Provide the [X, Y] coordinate of the cell's center where the given text is located.  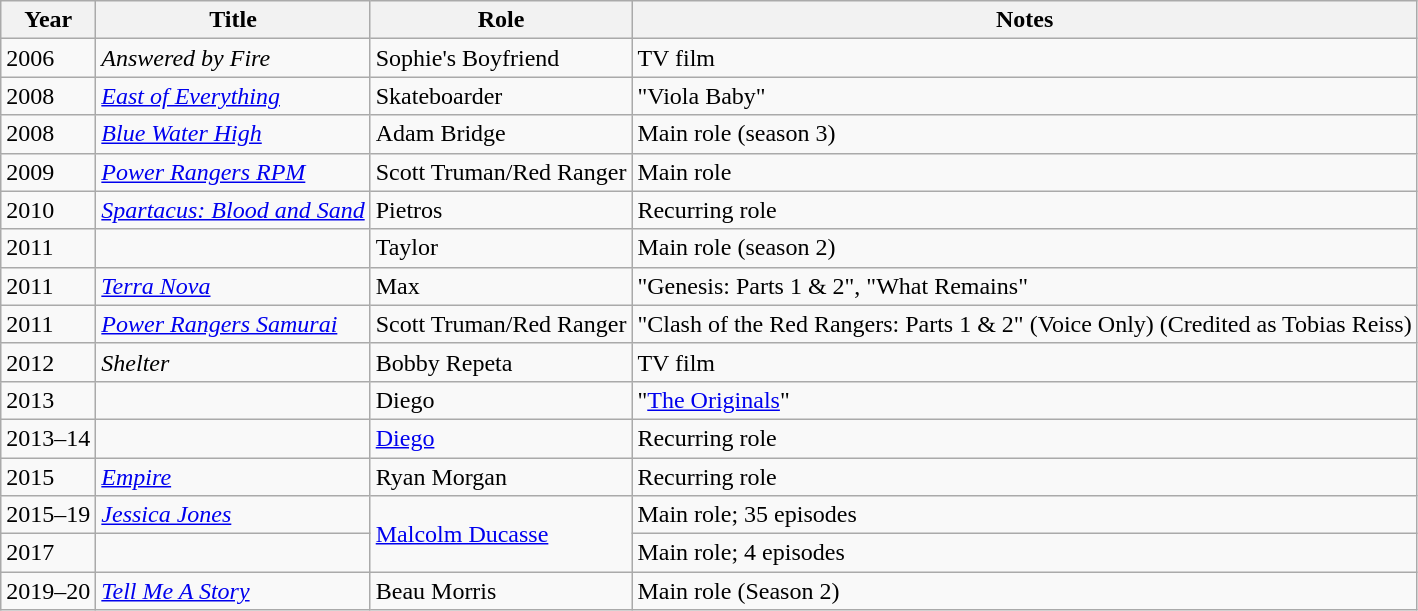
2006 [48, 58]
2009 [48, 172]
Taylor [501, 248]
Ryan Morgan [501, 477]
Pietros [501, 210]
"Clash of the Red Rangers: Parts 1 & 2" (Voice Only) (Credited as Tobias Reiss) [1024, 324]
Main role; 4 episodes [1024, 553]
Notes [1024, 20]
2013–14 [48, 438]
Terra Nova [233, 286]
Max [501, 286]
Blue Water High [233, 134]
Year [48, 20]
Skateboarder [501, 96]
"The Originals" [1024, 400]
Tell Me A Story [233, 591]
2019–20 [48, 591]
Power Rangers RPM [233, 172]
2010 [48, 210]
Malcolm Ducasse [501, 534]
Empire [233, 477]
2015 [48, 477]
"Genesis: Parts 1 & 2", "What Remains" [1024, 286]
Main role; 35 episodes [1024, 515]
Adam Bridge [501, 134]
Main role (Season 2) [1024, 591]
Beau Morris [501, 591]
Bobby Repeta [501, 362]
2015–19 [48, 515]
Jessica Jones [233, 515]
2012 [48, 362]
East of Everything [233, 96]
Main role (season 3) [1024, 134]
Main role [1024, 172]
Answered by Fire [233, 58]
2017 [48, 553]
Sophie's Boyfriend [501, 58]
"Viola Baby" [1024, 96]
Spartacus: Blood and Sand [233, 210]
Title [233, 20]
Shelter [233, 362]
Power Rangers Samurai [233, 324]
Role [501, 20]
Main role (season 2) [1024, 248]
2013 [48, 400]
